Identify which cell holds the provided text, then report its [X, Y] central coordinate. 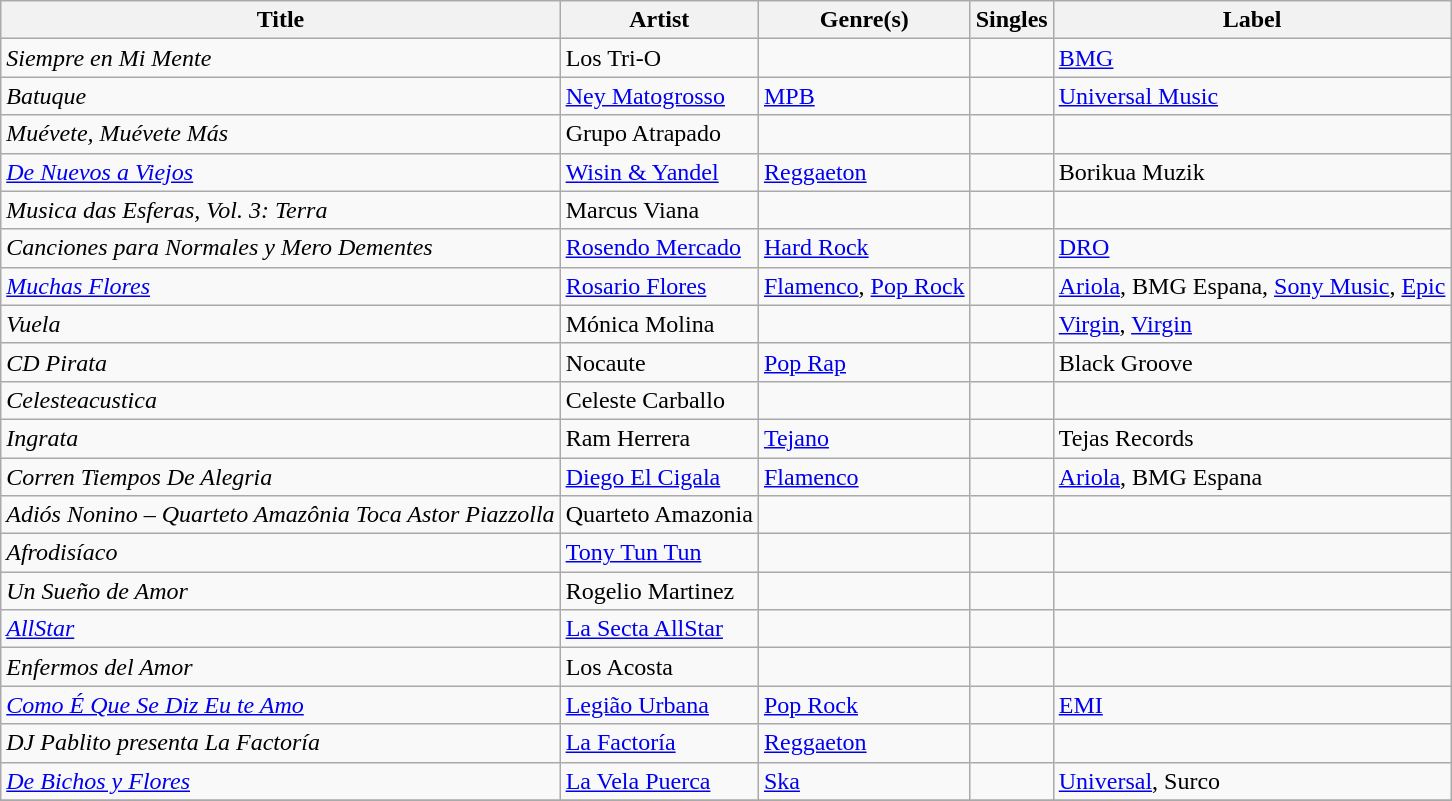
Title [280, 20]
De Nuevos a Viejos [280, 172]
DRO [1252, 248]
Artist [659, 20]
CD Pirata [280, 362]
Diego El Cigala [659, 477]
Universal, Surco [1252, 781]
Ney Matogrosso [659, 96]
Black Groove [1252, 362]
Nocaute [659, 362]
Borikua Muzik [1252, 172]
Singles [1012, 20]
Los Acosta [659, 667]
Pop Rap [864, 362]
AllStar [280, 629]
Enfermos del Amor [280, 667]
Musica das Esferas, Vol. 3: Terra [280, 210]
Ska [864, 781]
Muchas Flores [280, 286]
Tony Tun Tun [659, 553]
Tejas Records [1252, 438]
EMI [1252, 705]
Mónica Molina [659, 324]
Ariola, BMG Espana, Sony Music, Epic [1252, 286]
Flamenco [864, 477]
Legião Urbana [659, 705]
Siempre en Mi Mente [280, 58]
BMG [1252, 58]
De Bichos y Flores [280, 781]
Un Sueño de Amor [280, 591]
Ram Herrera [659, 438]
Marcus Viana [659, 210]
Celeste Carballo [659, 400]
Rosario Flores [659, 286]
DJ Pablito presenta La Factoría [280, 743]
Adiós Nonino – Quarteto Amazônia Toca Astor Piazzolla [280, 515]
Label [1252, 20]
Celesteacustica [280, 400]
Canciones para Normales y Mero Dementes [280, 248]
Vuela [280, 324]
Ariola, BMG Espana [1252, 477]
Universal Music [1252, 96]
Batuque [280, 96]
Genre(s) [864, 20]
Rogelio Martinez [659, 591]
La Vela Puerca [659, 781]
Grupo Atrapado [659, 134]
Quarteto Amazonia [659, 515]
La Secta AllStar [659, 629]
Ingrata [280, 438]
Pop Rock [864, 705]
La Factoría [659, 743]
Virgin, Virgin [1252, 324]
Rosendo Mercado [659, 248]
Los Tri-O [659, 58]
Como É Que Se Diz Eu te Amo [280, 705]
MPB [864, 96]
Afrodisíaco [280, 553]
Flamenco, Pop Rock [864, 286]
Tejano [864, 438]
Corren Tiempos De Alegria [280, 477]
Muévete, Muévete Más [280, 134]
Wisin & Yandel [659, 172]
Hard Rock [864, 248]
